Pinpoint the cell where the given text exists, returning its [x, y] midpoint coordinate. 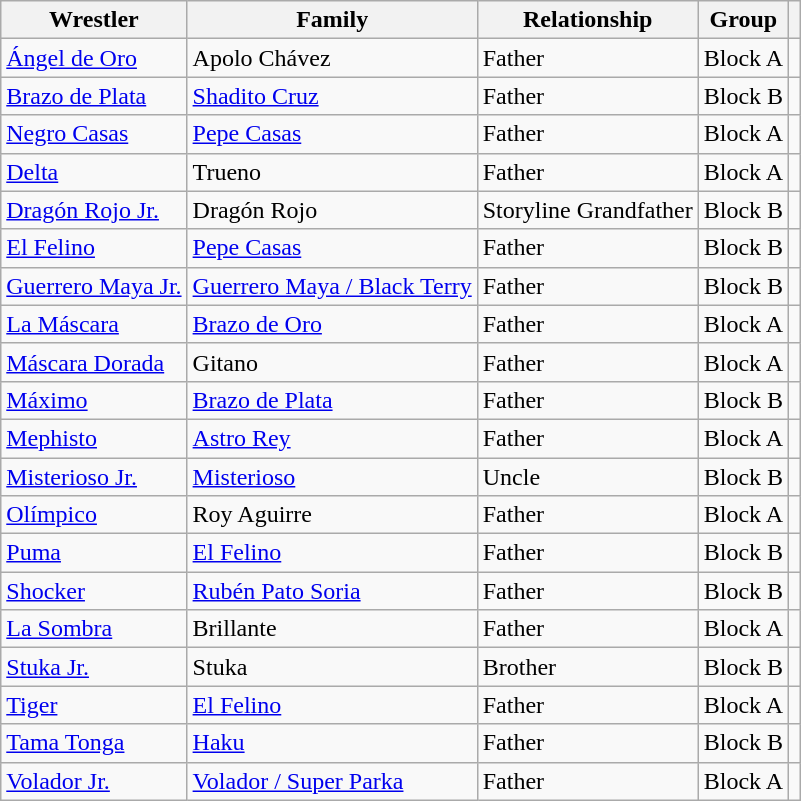
Dragón Rojo Jr. [94, 210]
Puma [94, 553]
La Máscara [94, 324]
Volador / Super Parka [332, 781]
Relationship [588, 20]
Family [332, 20]
Group [743, 20]
Astro Rey [332, 438]
Guerrero Maya Jr. [94, 286]
Olímpico [94, 515]
Mephisto [94, 438]
Misterioso [332, 477]
Misterioso Jr. [94, 477]
Haku [332, 743]
Uncle [588, 477]
Brother [588, 667]
Roy Aguirre [332, 515]
Guerrero Maya / Black Terry [332, 286]
Tiger [94, 705]
Tama Tonga [94, 743]
Dragón Rojo [332, 210]
Máximo [94, 400]
Gitano [332, 362]
Brazo de Oro [332, 324]
Delta [94, 172]
Ángel de Oro [94, 58]
Volador Jr. [94, 781]
Stuka [332, 667]
Shadito Cruz [332, 96]
Stuka Jr. [94, 667]
Storyline Grandfather [588, 210]
Brillante [332, 629]
Shocker [94, 591]
Rubén Pato Soria [332, 591]
Apolo Chávez [332, 58]
Wrestler [94, 20]
Trueno [332, 172]
Máscara Dorada [94, 362]
Negro Casas [94, 134]
La Sombra [94, 629]
